Extract the (X, Y) coordinate from the center of the cell holding the provided text.  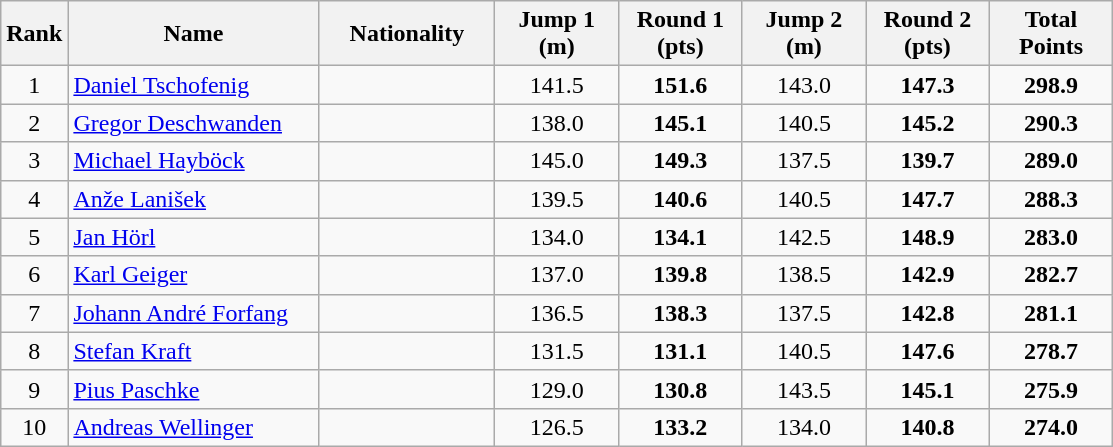
10 (34, 427)
Nationality (407, 34)
281.1 (1051, 313)
Karl Geiger (194, 275)
Gregor Deschwanden (194, 123)
136.5 (557, 313)
290.3 (1051, 123)
Round 2 (pts) (928, 34)
2 (34, 123)
133.2 (681, 427)
145.2 (928, 123)
129.0 (557, 389)
137.0 (557, 275)
145.0 (557, 161)
140.8 (928, 427)
5 (34, 237)
142.5 (804, 237)
Rank (34, 34)
Jump 1 (m) (557, 34)
130.8 (681, 389)
141.5 (557, 85)
1 (34, 85)
3 (34, 161)
278.7 (1051, 351)
Name (194, 34)
147.3 (928, 85)
126.5 (557, 427)
288.3 (1051, 199)
274.0 (1051, 427)
8 (34, 351)
143.0 (804, 85)
6 (34, 275)
Total Points (1051, 34)
139.5 (557, 199)
140.6 (681, 199)
139.7 (928, 161)
149.3 (681, 161)
4 (34, 199)
Johann André Forfang (194, 313)
147.7 (928, 199)
138.3 (681, 313)
138.5 (804, 275)
275.9 (1051, 389)
282.7 (1051, 275)
289.0 (1051, 161)
148.9 (928, 237)
143.5 (804, 389)
Andreas Wellinger (194, 427)
Round 1 (pts) (681, 34)
Anže Lanišek (194, 199)
Daniel Tschofenig (194, 85)
298.9 (1051, 85)
7 (34, 313)
147.6 (928, 351)
139.8 (681, 275)
134.1 (681, 237)
131.1 (681, 351)
138.0 (557, 123)
Jump 2 (m) (804, 34)
Pius Paschke (194, 389)
Michael Hayböck (194, 161)
151.6 (681, 85)
283.0 (1051, 237)
Jan Hörl (194, 237)
142.8 (928, 313)
9 (34, 389)
142.9 (928, 275)
131.5 (557, 351)
Stefan Kraft (194, 351)
